From the cell containing the given text, extract its center point as [X, Y] coordinate. 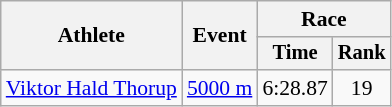
Viktor Hald Thorup [92, 88]
Time [294, 54]
Athlete [92, 36]
5000 m [220, 88]
19 [362, 88]
Rank [362, 54]
6:28.87 [294, 88]
Race [324, 19]
Event [220, 36]
